From the cell containing the given text, extract its center point as (x, y) coordinate. 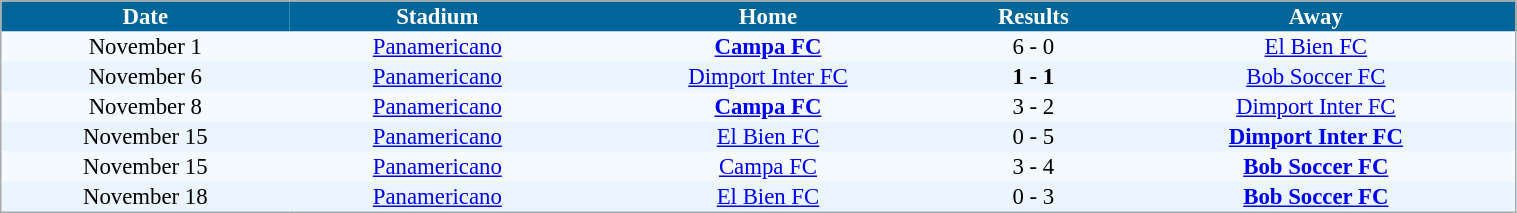
Results (1033, 16)
0 - 3 (1033, 198)
3 - 4 (1033, 167)
Date (145, 16)
November 6 (145, 77)
Home (768, 16)
November 18 (145, 198)
November 1 (145, 47)
November 8 (145, 107)
Stadium (438, 16)
6 - 0 (1033, 47)
1 - 1 (1033, 77)
0 - 5 (1033, 137)
Away (1316, 16)
3 - 2 (1033, 107)
